Search for the cell housing the specified text and yield its [x, y] center coordinate. 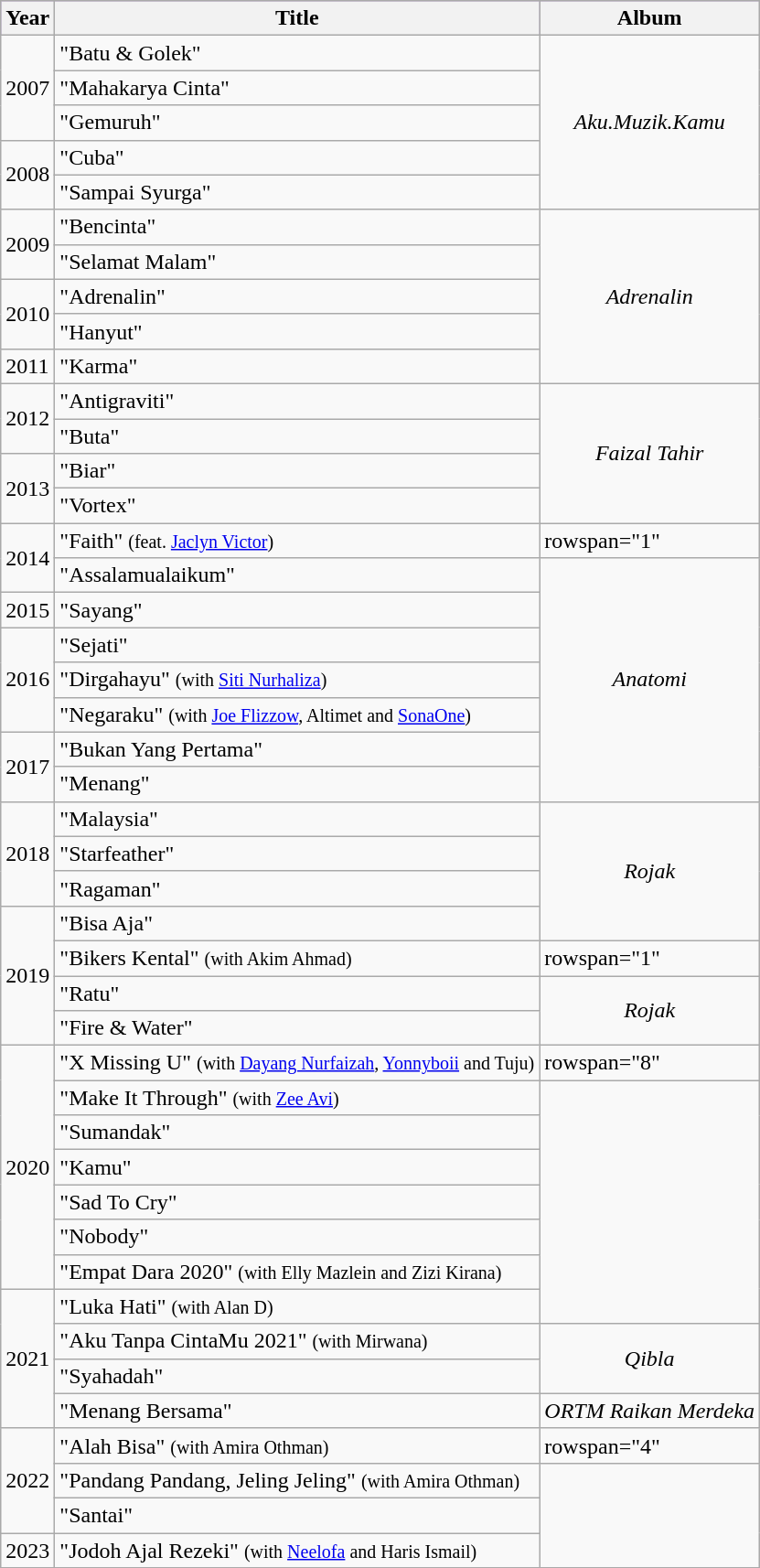
"Make It Through" (with Zee Avi) [297, 1098]
"Cuba" [297, 157]
2011 [27, 366]
Year [27, 18]
"Batu & Golek" [297, 53]
"Empat Dara 2020" (with Elly Mazlein and Zizi Kirana) [297, 1272]
"Biar" [297, 471]
"Kamu" [297, 1167]
"Buta" [297, 436]
"Faith" (feat. Jaclyn Victor) [297, 541]
"Alah Bisa" (with Amira Othman) [297, 1445]
2022 [27, 1480]
"Karma" [297, 366]
"Gemuruh" [297, 123]
2020 [27, 1167]
"Sad To Cry" [297, 1202]
"Sumandak" [297, 1133]
Anatomi [649, 680]
"Pandang Pandang, Jeling Jeling" (with Amira Othman) [297, 1480]
"Aku Tanpa CintaMu 2021" (with Mirwana) [297, 1341]
2016 [27, 680]
"Santai" [297, 1515]
"Ratu" [297, 993]
2019 [27, 975]
"Selamat Malam" [297, 262]
ORTM Raikan Merdeka [649, 1411]
"Starfeather" [297, 854]
rowspan="4" [649, 1445]
"Fire & Water" [297, 1028]
rowspan="8" [649, 1063]
Title [297, 18]
"Bisa Aja" [297, 923]
"Sejati" [297, 645]
Aku.Muzik.Kamu [649, 123]
Album [649, 18]
"Mahakarya Cinta" [297, 88]
2014 [27, 558]
Qibla [649, 1359]
"Bukan Yang Pertama" [297, 749]
"Hanyut" [297, 331]
"Sampai Syurga" [297, 192]
"Vortex" [297, 506]
2009 [27, 244]
2017 [27, 767]
"Jodoh Ajal Rezeki" (with Neelofa and Haris Ismail) [297, 1551]
"Dirgahayu" (with Siti Nurhaliza) [297, 680]
"Negaraku" (with Joe Flizzow, Altimet and SonaOne) [297, 714]
"Menang" [297, 784]
2021 [27, 1359]
2015 [27, 610]
"Antigraviti" [297, 401]
"Bikers Kental" (with Akim Ahmad) [297, 958]
Adrenalin [649, 296]
"Nobody" [297, 1237]
"Menang Bersama" [297, 1411]
"Adrenalin" [297, 296]
Faizal Tahir [649, 453]
2007 [27, 88]
2018 [27, 854]
"Ragaman" [297, 888]
2023 [27, 1551]
"Sayang" [297, 610]
2008 [27, 175]
2013 [27, 489]
"Luka Hati" (with Alan D) [297, 1306]
"X Missing U" (with Dayang Nurfaizah, Yonnyboii and Tuju) [297, 1063]
2010 [27, 314]
"Assalamualaikum" [297, 575]
"Syahadah" [297, 1376]
"Bencinta" [297, 227]
2012 [27, 418]
"Malaysia" [297, 819]
